Extract the (X, Y) coordinate from the center of the cell holding the provided text.  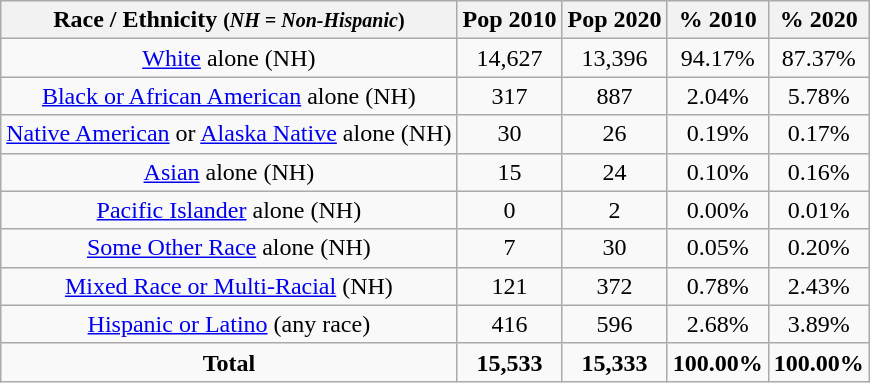
0.20% (818, 248)
0.78% (718, 286)
Pop 2020 (614, 20)
416 (510, 324)
317 (510, 96)
Pacific Islander alone (NH) (229, 210)
0.19% (718, 134)
0 (510, 210)
% 2010 (718, 20)
887 (614, 96)
0.10% (718, 172)
14,627 (510, 58)
3.89% (818, 324)
Asian alone (NH) (229, 172)
White alone (NH) (229, 58)
Some Other Race alone (NH) (229, 248)
2.68% (718, 324)
0.17% (818, 134)
0.16% (818, 172)
24 (614, 172)
13,396 (614, 58)
7 (510, 248)
15,533 (510, 362)
372 (614, 286)
94.17% (718, 58)
Black or African American alone (NH) (229, 96)
596 (614, 324)
15,333 (614, 362)
0.00% (718, 210)
2.43% (818, 286)
Pop 2010 (510, 20)
87.37% (818, 58)
26 (614, 134)
0.01% (818, 210)
Total (229, 362)
0.05% (718, 248)
2.04% (718, 96)
Native American or Alaska Native alone (NH) (229, 134)
Hispanic or Latino (any race) (229, 324)
2 (614, 210)
Mixed Race or Multi-Racial (NH) (229, 286)
15 (510, 172)
% 2020 (818, 20)
Race / Ethnicity (NH = Non-Hispanic) (229, 20)
121 (510, 286)
5.78% (818, 96)
